Identify which cell holds the provided text, then report its (x, y) central coordinate. 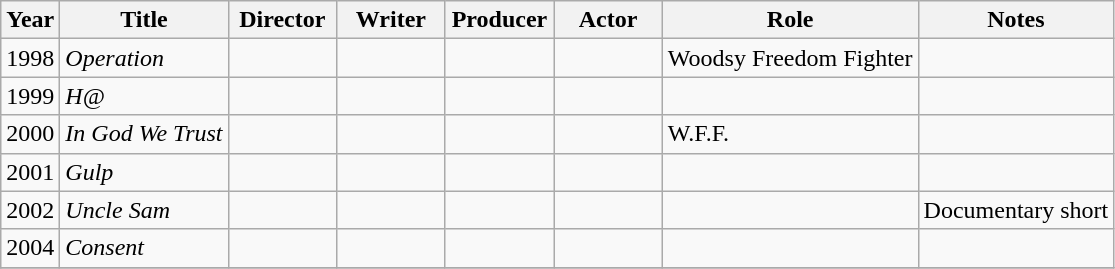
Year (30, 20)
Woodsy Freedom Fighter (790, 58)
Consent (144, 248)
In God We Trust (144, 134)
Actor (608, 20)
Writer (392, 20)
Gulp (144, 172)
W.F.F. (790, 134)
Producer (500, 20)
2001 (30, 172)
Title (144, 20)
1998 (30, 58)
2000 (30, 134)
Director (282, 20)
2002 (30, 210)
Notes (1016, 20)
Uncle Sam (144, 210)
H@ (144, 96)
2004 (30, 248)
1999 (30, 96)
Operation (144, 58)
Documentary short (1016, 210)
Role (790, 20)
